For the text-containing cell, return its midpoint in (x, y) coordinate format. 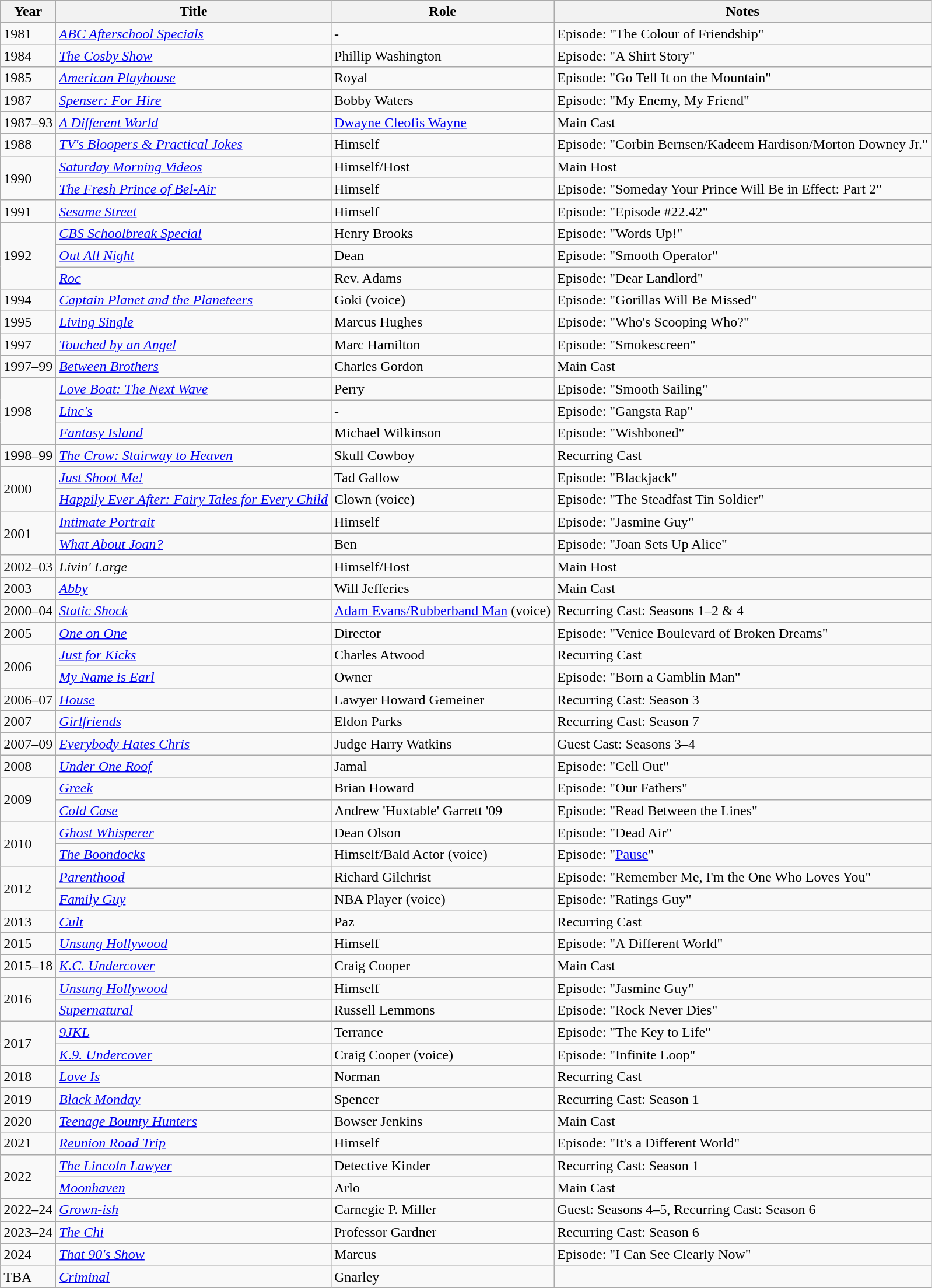
1995 (28, 322)
Recurring Cast: Season 3 (743, 700)
Just for Kicks (194, 655)
Richard Gilchrist (442, 877)
Greek (194, 788)
Out All Night (194, 255)
Episode: "Words Up!" (743, 233)
1997 (28, 345)
Grown-ish (194, 1210)
Episode: "Dead Air" (743, 833)
Charles Gordon (442, 367)
The Chi (194, 1232)
Director (442, 633)
1998–99 (28, 455)
A Different World (194, 122)
9JKL (194, 1033)
Norman (442, 1077)
Sesame Street (194, 211)
Static Shock (194, 610)
The Cosby Show (194, 56)
Episode: "Episode #22.42" (743, 211)
Owner (442, 678)
Moonhaven (194, 1188)
Bowser Jenkins (442, 1121)
Cold Case (194, 810)
2008 (28, 766)
The Crow: Stairway to Heaven (194, 455)
Episode: "Cell Out" (743, 766)
Arlo (442, 1188)
Episode: "Joan Sets Up Alice" (743, 544)
Perry (442, 389)
Guest Cast: Seasons 3–4 (743, 744)
2009 (28, 799)
2013 (28, 921)
Episode: "Venice Boulevard of Broken Dreams" (743, 633)
Dean (442, 255)
2006 (28, 666)
Episode: "Ratings Guy" (743, 899)
Teenage Bounty Hunters (194, 1121)
2005 (28, 633)
One on One (194, 633)
Skull Cowboy (442, 455)
Adam Evans/Rubberband Man (voice) (442, 610)
Year (28, 12)
Phillip Washington (442, 56)
Lawyer Howard Gemeiner (442, 700)
Episode: "Go Tell It on the Mountain" (743, 78)
Cult (194, 921)
CBS Schoolbreak Special (194, 233)
2012 (28, 888)
Russell Lemmons (442, 1010)
Episode: "It's a Different World" (743, 1143)
Episode: "The Steadfast Tin Soldier" (743, 500)
Episode: "Read Between the Lines" (743, 810)
Episode: "My Enemy, My Friend" (743, 100)
Supernatural (194, 1010)
2015 (28, 943)
Eldon Parks (442, 722)
Black Monday (194, 1099)
Professor Gardner (442, 1232)
1985 (28, 78)
2016 (28, 999)
Love Boat: The Next Wave (194, 389)
Episode: "Born a Gamblin Man" (743, 678)
Episode: "The Key to Life" (743, 1033)
Reunion Road Trip (194, 1143)
2017 (28, 1044)
2002–03 (28, 566)
2000–04 (28, 610)
Episode: "Corbin Bernsen/Kadeem Hardison/Morton Downey Jr." (743, 145)
Livin' Large (194, 566)
Spenser: For Hire (194, 100)
TV's Bloopers & Practical Jokes (194, 145)
Charles Atwood (442, 655)
2001 (28, 533)
My Name is Earl (194, 678)
American Playhouse (194, 78)
Just Shoot Me! (194, 478)
Episode: "Gorillas Will Be Missed" (743, 300)
The Fresh Prince of Bel-Air (194, 189)
NBA Player (voice) (442, 899)
Henry Brooks (442, 233)
2022–24 (28, 1210)
Royal (442, 78)
Paz (442, 921)
Girlfriends (194, 722)
Episode: "Rock Never Dies" (743, 1010)
TBA (28, 1276)
Will Jefferies (442, 588)
Brian Howard (442, 788)
1984 (28, 56)
2007–09 (28, 744)
Episode: "Someday Your Prince Will Be in Effect: Part 2" (743, 189)
Craig Cooper (voice) (442, 1055)
K.9. Undercover (194, 1055)
Judge Harry Watkins (442, 744)
2007 (28, 722)
Under One Roof (194, 766)
Episode: "Infinite Loop" (743, 1055)
Living Single (194, 322)
What About Joan? (194, 544)
Tad Gallow (442, 478)
2020 (28, 1121)
Dwayne Cleofis Wayne (442, 122)
Episode: "Smooth Operator" (743, 255)
Episode: "Dear Landlord" (743, 278)
1990 (28, 178)
Michael Wilkinson (442, 433)
Ghost Whisperer (194, 833)
Spencer (442, 1099)
2010 (28, 844)
The Boondocks (194, 855)
Episode: "A Different World" (743, 943)
Recurring Cast: Season 7 (743, 722)
Intimate Portrait (194, 522)
Ben (442, 544)
Episode: "Remember Me, I'm the One Who Loves You" (743, 877)
Rev. Adams (442, 278)
Recurring Cast: Seasons 1–2 & 4 (743, 610)
Linc's (194, 411)
ABC Afterschool Specials (194, 34)
The Lincoln Lawyer (194, 1166)
Gnarley (442, 1276)
Guest: Seasons 4–5, Recurring Cast: Season 6 (743, 1210)
Marcus Hughes (442, 322)
Touched by an Angel (194, 345)
Happily Ever After: Fairy Tales for Every Child (194, 500)
Love Is (194, 1077)
2023–24 (28, 1232)
Episode: "Gangsta Rap" (743, 411)
1998 (28, 411)
Captain Planet and the Planeteers (194, 300)
Family Guy (194, 899)
Marcus (442, 1254)
Abby (194, 588)
1992 (28, 255)
1994 (28, 300)
Criminal (194, 1276)
1981 (28, 34)
1991 (28, 211)
Episode: "Wishboned" (743, 433)
Episode: "Who's Scooping Who?" (743, 322)
Marc Hamilton (442, 345)
Episode: "The Colour of Friendship" (743, 34)
1987 (28, 100)
Carnegie P. Miller (442, 1210)
Recurring Cast: Season 6 (743, 1232)
Episode: "Smokescreen" (743, 345)
House (194, 700)
Roc (194, 278)
2003 (28, 588)
2022 (28, 1177)
2006–07 (28, 700)
2000 (28, 489)
Title (194, 12)
Episode: "Blackjack" (743, 478)
2018 (28, 1077)
Andrew 'Huxtable' Garrett '09 (442, 810)
Clown (voice) (442, 500)
Craig Cooper (442, 966)
Between Brothers (194, 367)
1987–93 (28, 122)
Himself/Bald Actor (voice) (442, 855)
Fantasy Island (194, 433)
Terrance (442, 1033)
K.C. Undercover (194, 966)
2015–18 (28, 966)
2019 (28, 1099)
Detective Kinder (442, 1166)
1988 (28, 145)
Episode: "Smooth Sailing" (743, 389)
Parenthood (194, 877)
Saturday Morning Videos (194, 167)
Dean Olson (442, 833)
That 90's Show (194, 1254)
1997–99 (28, 367)
Episode: "A Shirt Story" (743, 56)
Jamal (442, 766)
2024 (28, 1254)
Bobby Waters (442, 100)
Episode: "Pause" (743, 855)
Goki (voice) (442, 300)
2021 (28, 1143)
Episode: "Our Fathers" (743, 788)
Role (442, 12)
Everybody Hates Chris (194, 744)
Episode: "I Can See Clearly Now" (743, 1254)
Notes (743, 12)
